Provide the [X, Y] coordinate of the cell's center where the given text is located.  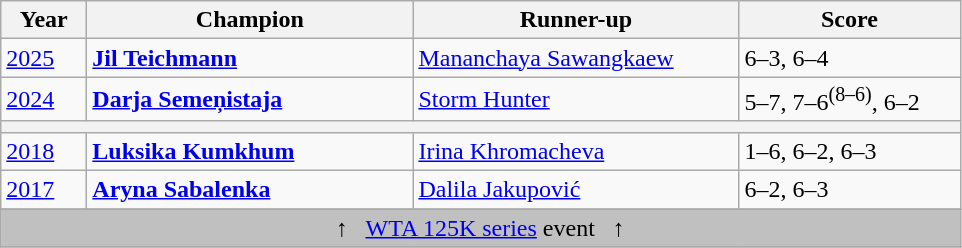
Irina Khromacheva [576, 151]
Aryna Sabalenka [250, 190]
↑ WTA 125K series event ↑ [480, 228]
Mananchaya Sawangkaew [576, 58]
Jil Teichmann [250, 58]
2025 [44, 58]
Year [44, 20]
6–3, 6–4 [850, 58]
2017 [44, 190]
2024 [44, 100]
Storm Hunter [576, 100]
Champion [250, 20]
Dalila Jakupović [576, 190]
Luksika Kumkhum [250, 151]
Darja Semeņistaja [250, 100]
2018 [44, 151]
5–7, 7–6(8–6), 6–2 [850, 100]
Runner-up [576, 20]
Score [850, 20]
1–6, 6–2, 6–3 [850, 151]
6–2, 6–3 [850, 190]
